Provide the (X, Y) coordinate of the cell's center where the given text is located.  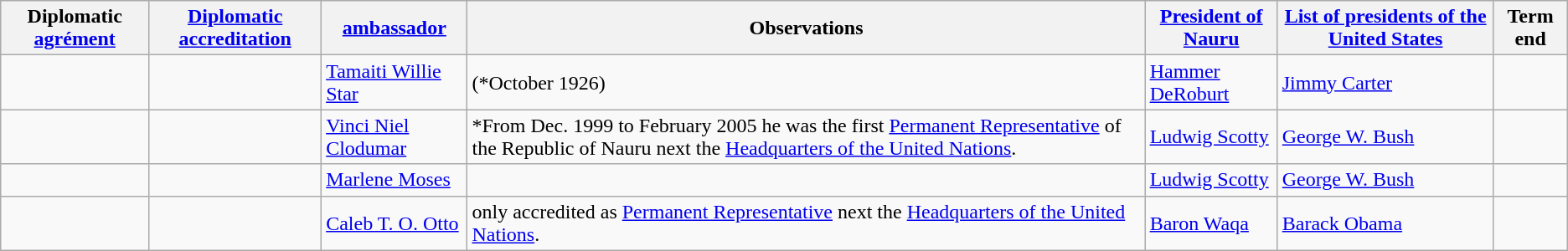
Caleb T. O. Otto (395, 223)
Hammer DeRoburt (1211, 82)
Baron Waqa (1211, 223)
Marlene Moses (395, 180)
Jimmy Carter (1385, 82)
President of Nauru (1211, 28)
Vinci Niel Clodumar (395, 137)
ambassador (395, 28)
*From Dec. 1999 to February 2005 he was the first Permanent Representative of the Republic of Nauru next the Headquarters of the United Nations. (806, 137)
(*October 1926) (806, 82)
Diplomatic agrément (75, 28)
Term end (1530, 28)
Tamaiti Willie Star (395, 82)
List of presidents of the United States (1385, 28)
Observations (806, 28)
only accredited as Permanent Representative next the Headquarters of the United Nations. (806, 223)
Diplomatic accreditation (235, 28)
Barack Obama (1385, 223)
